Return (X, Y) of the center of cell containing provided text 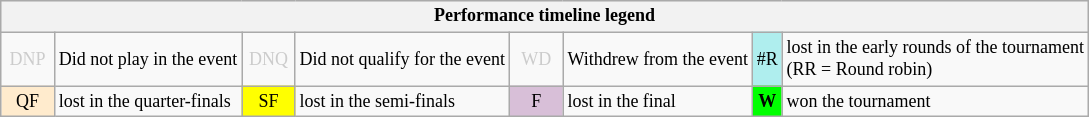
lost in the final (658, 102)
Performance timeline legend (545, 16)
#R (767, 59)
lost in the early rounds of the tournament(RR = Round robin) (935, 59)
DNP (28, 59)
DNQ (269, 59)
won the tournament (935, 102)
QF (28, 102)
Did not play in the event (148, 59)
lost in the semi-finals (402, 102)
Withdrew from the event (658, 59)
WD (536, 59)
W (767, 102)
SF (269, 102)
lost in the quarter-finals (148, 102)
F (536, 102)
Did not qualify for the event (402, 59)
